Identify which cell holds the provided text, then report its [X, Y] central coordinate. 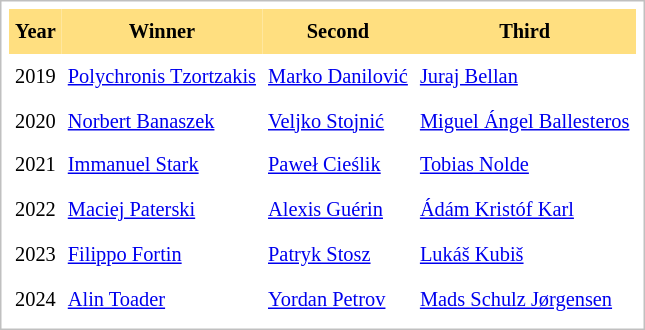
Third [525, 32]
Patryk Stosz [338, 254]
Alexis Guérin [338, 210]
Juraj Bellan [525, 76]
Mads Schulz Jørgensen [525, 300]
2021 [36, 166]
Marko Danilović [338, 76]
Norbert Banaszek [162, 120]
Yordan Petrov [338, 300]
2019 [36, 76]
Filippo Fortin [162, 254]
Tobias Nolde [525, 166]
2022 [36, 210]
Alin Toader [162, 300]
2023 [36, 254]
Lukáš Kubiš [525, 254]
2024 [36, 300]
Winner [162, 32]
Veljko Stojnić [338, 120]
Second [338, 32]
Immanuel Stark [162, 166]
Year [36, 32]
Maciej Paterski [162, 210]
2020 [36, 120]
Ádám Kristóf Karl [525, 210]
Paweł Cieślik [338, 166]
Polychronis Tzortzakis [162, 76]
Miguel Ángel Ballesteros [525, 120]
